Return [X, Y] of the center of cell containing provided text 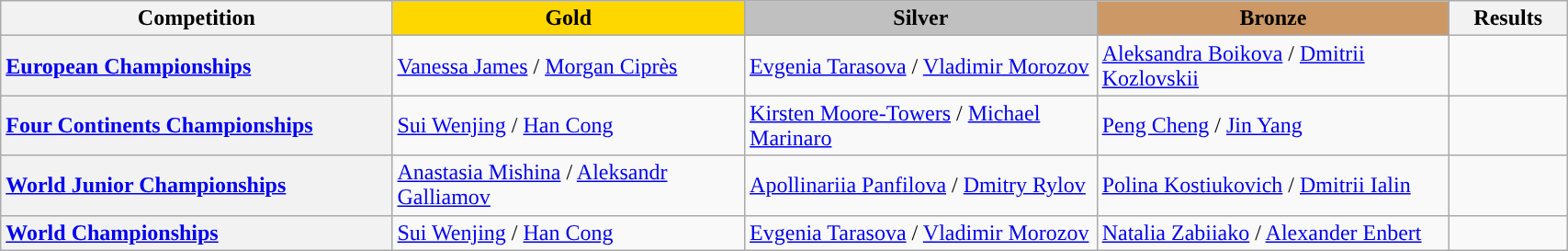
European Championships [197, 66]
Competition [197, 18]
Kirsten Moore-Towers / Michael Marinaro [921, 125]
Gold [569, 18]
Aleksandra Boikova / Dmitrii Kozlovskii [1273, 66]
Silver [921, 18]
Four Continents Championships [197, 125]
World Championships [197, 233]
Results [1508, 18]
Bronze [1273, 18]
Apollinariia Panfilova / Dmitry Rylov [921, 186]
Vanessa James / Morgan Ciprès [569, 66]
World Junior Championships [197, 186]
Polina Kostiukovich / Dmitrii Ialin [1273, 186]
Natalia Zabiiako / Alexander Enbert [1273, 233]
Peng Cheng / Jin Yang [1273, 125]
Anastasia Mishina / Aleksandr Galliamov [569, 186]
